Capture the cell that displays the provided text and extract its [X, Y] central coordinate. 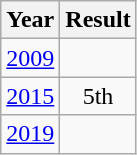
5th [98, 96]
2015 [30, 96]
Year [30, 20]
2019 [30, 134]
Result [98, 20]
2009 [30, 58]
